Provide the [X, Y] coordinate of the cell's center where the given text is located.  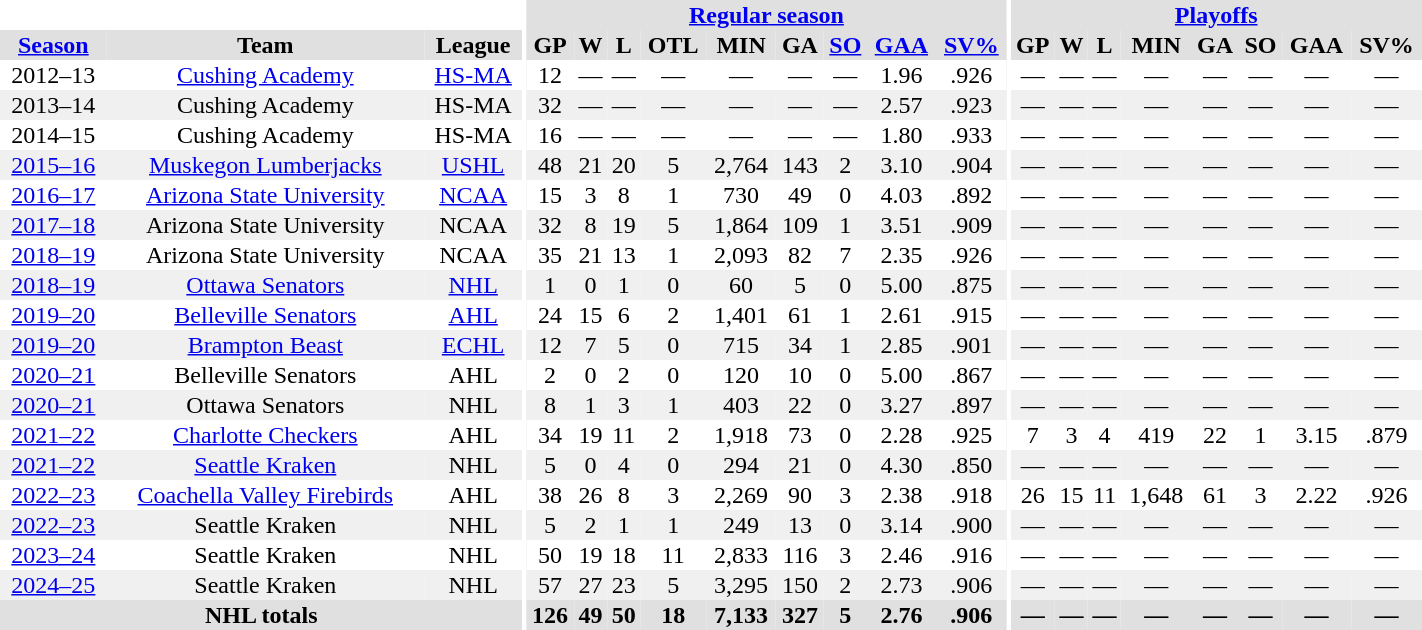
1,918 [741, 435]
.918 [972, 495]
3.51 [902, 225]
2013–14 [54, 105]
2,833 [741, 555]
2015–16 [54, 165]
.904 [972, 165]
403 [741, 405]
2017–18 [54, 225]
20 [624, 165]
2.61 [902, 315]
1,648 [1156, 495]
3.14 [902, 525]
.933 [972, 135]
120 [741, 375]
Coachella Valley Firebirds [266, 495]
126 [550, 615]
2016–17 [54, 195]
ECHL [474, 345]
715 [741, 345]
82 [800, 255]
2023–24 [54, 555]
.900 [972, 525]
2.85 [902, 345]
23 [624, 585]
90 [800, 495]
2.38 [902, 495]
1,864 [741, 225]
7,133 [741, 615]
League [474, 45]
.923 [972, 105]
4.03 [902, 195]
73 [800, 435]
730 [741, 195]
419 [1156, 435]
.850 [972, 465]
.901 [972, 345]
3.10 [902, 165]
2012–13 [54, 75]
Regular season [766, 15]
327 [800, 615]
.875 [972, 285]
USHL [474, 165]
2.35 [902, 255]
2.57 [902, 105]
1,401 [741, 315]
Brampton Beast [266, 345]
2024–25 [54, 585]
.915 [972, 315]
.909 [972, 225]
Muskegon Lumberjacks [266, 165]
Team [266, 45]
2.28 [902, 435]
16 [550, 135]
6 [624, 315]
.916 [972, 555]
60 [741, 285]
3.27 [902, 405]
2.22 [1316, 495]
Playoffs [1216, 15]
2.46 [902, 555]
Season [54, 45]
Charlotte Checkers [266, 435]
NHL totals [261, 615]
4.30 [902, 465]
109 [800, 225]
116 [800, 555]
57 [550, 585]
150 [800, 585]
1.96 [902, 75]
2,764 [741, 165]
.897 [972, 405]
2,269 [741, 495]
38 [550, 495]
.867 [972, 375]
2.76 [902, 615]
1.80 [902, 135]
2,093 [741, 255]
OTL [673, 45]
2.73 [902, 585]
.892 [972, 195]
35 [550, 255]
3.15 [1316, 435]
249 [741, 525]
3,295 [741, 585]
24 [550, 315]
.925 [972, 435]
27 [590, 585]
2014–15 [54, 135]
143 [800, 165]
10 [800, 375]
294 [741, 465]
.879 [1386, 435]
48 [550, 165]
